Determine the (X, Y) coordinate at the center of the cell enclosing the given text.  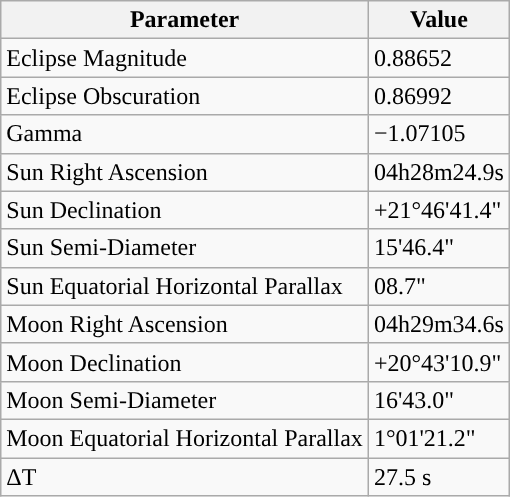
Sun Equatorial Horizontal Parallax (185, 286)
16'43.0" (438, 400)
+21°46'41.4" (438, 210)
Moon Equatorial Horizontal Parallax (185, 438)
27.5 s (438, 477)
04h29m34.6s (438, 324)
ΔT (185, 477)
Sun Semi-Diameter (185, 248)
Value (438, 20)
04h28m24.9s (438, 172)
Eclipse Obscuration (185, 96)
Moon Semi-Diameter (185, 400)
Sun Right Ascension (185, 172)
Parameter (185, 20)
Sun Declination (185, 210)
−1.07105 (438, 134)
Eclipse Magnitude (185, 58)
Gamma (185, 134)
Moon Declination (185, 362)
15'46.4" (438, 248)
0.86992 (438, 96)
+20°43'10.9" (438, 362)
0.88652 (438, 58)
Moon Right Ascension (185, 324)
08.7" (438, 286)
1°01'21.2" (438, 438)
